Extract the [x, y] coordinate from the center of the cell holding the provided text.  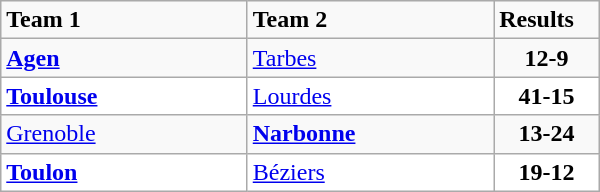
Béziers [370, 172]
19-12 [547, 172]
Grenoble [124, 134]
Agen [124, 58]
Toulouse [124, 96]
Lourdes [370, 96]
Toulon [124, 172]
Tarbes [370, 58]
12-9 [547, 58]
Results [547, 20]
Narbonne [370, 134]
Team 1 [124, 20]
41-15 [547, 96]
Team 2 [370, 20]
13-24 [547, 134]
